Provide the [x, y] coordinate of the cell's center where the given text is located.  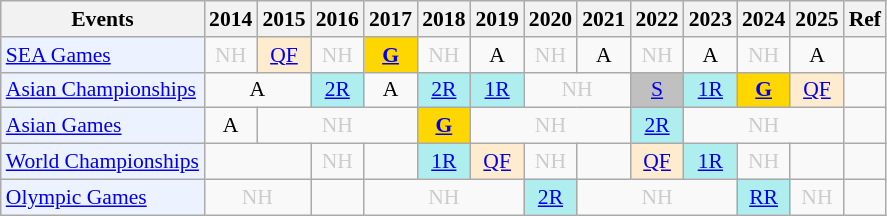
Olympic Games [102, 197]
SEA Games [102, 55]
World Championships [102, 162]
2024 [764, 19]
2021 [604, 19]
2023 [710, 19]
2015 [284, 19]
S [656, 90]
2016 [338, 19]
Ref [865, 19]
2025 [816, 19]
Asian Championships [102, 90]
2019 [498, 19]
Events [102, 19]
2022 [656, 19]
2018 [444, 19]
RR [764, 197]
2017 [390, 19]
2014 [230, 19]
2020 [550, 19]
Asian Games [102, 126]
